Scan for the cell matching the given text and deliver its (x, y) coordinate at center. 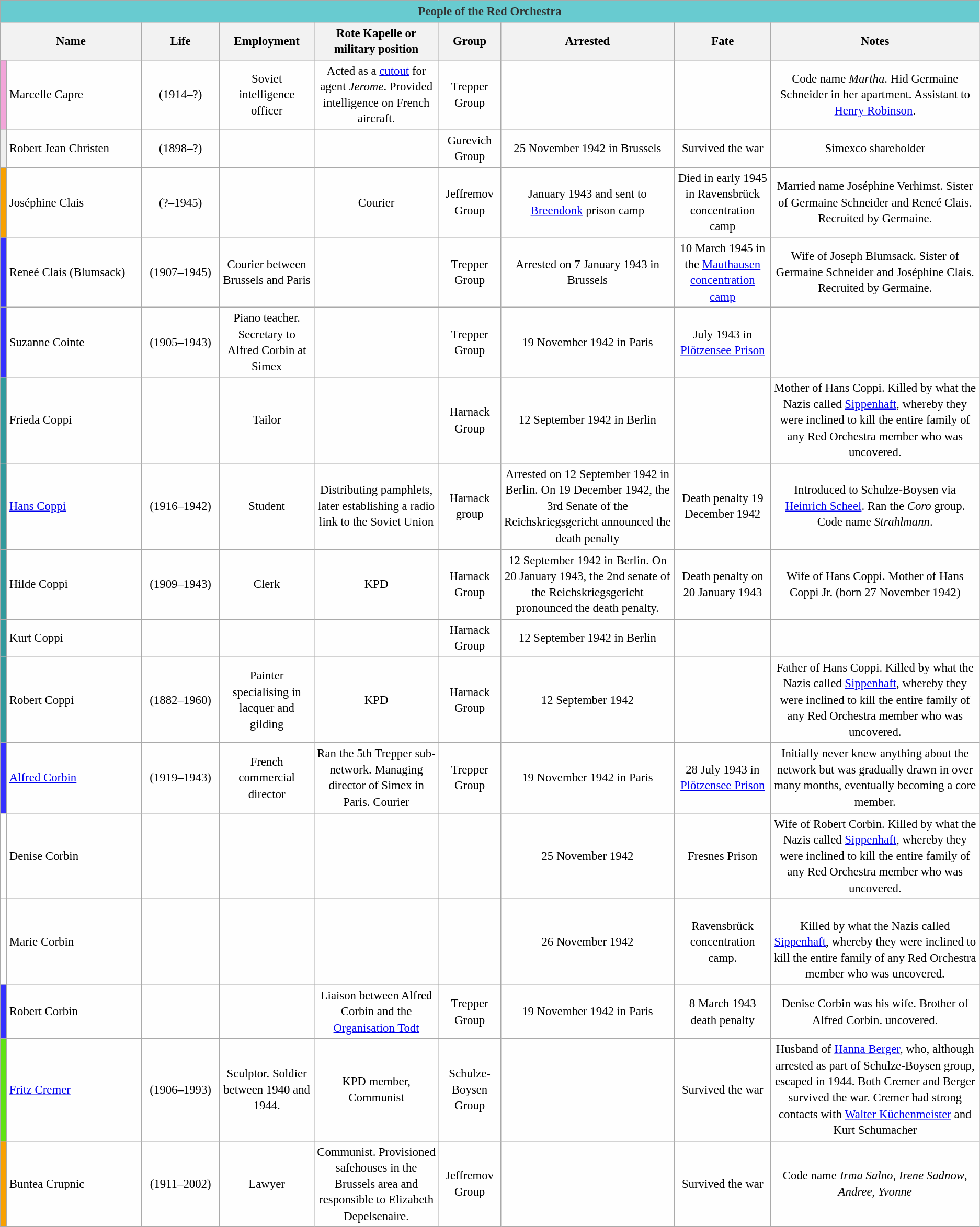
Death penalty on 20 January 1943 (723, 584)
Alfred Corbin (74, 778)
Piano teacher. Secretary to Alfred Corbin at Simex (267, 343)
Code name Irma Salno, Irene Sadnow, Andree, Yvonne (875, 1184)
Killed by what the Nazis called Sippenhaft, whereby they were inclined to kill the entire family of any Red Orchestra member who was uncovered. (875, 942)
Died in early 1945 in Ravensbrück concentration camp (723, 202)
Courier between Brussels and Paris (267, 272)
Painter specialising in lacquer and gilding (267, 700)
Reneé Clais (Blumsack) (74, 272)
Frieda Coppi (74, 420)
French commercial director (267, 778)
Communist. Provisioned safehouses in the Brussels area and responsible to Elizabeth Depelsenaire. (377, 1184)
25 November 1942 in Brussels (587, 149)
(1911–2002) (180, 1184)
Tailor (267, 420)
July 1943 in Plötzensee Prison (723, 343)
12 September 1942 (587, 700)
(1882–1960) (180, 700)
Courier (377, 202)
Marcelle Capre (74, 95)
(1905–1943) (180, 343)
Notes (875, 41)
(1909–1943) (180, 584)
Wife of Hans Coppi. Mother of Hans Coppi Jr. (born 27 November 1942) (875, 584)
Death penalty 19 December 1942 (723, 506)
Buntea Crupnic (74, 1184)
Denise Corbin was his wife. Brother of Alfred Corbin. uncovered. (875, 1012)
Robert Coppi (74, 700)
Life (180, 41)
28 July 1943 in Plötzensee Prison (723, 778)
Joséphine Clais (74, 202)
Introduced to Schulze-Boysen via Heinrich Scheel. Ran the Coro group. Code name Strahlmann. (875, 506)
(1916–1942) (180, 506)
Denise Corbin (74, 856)
Simexco shareholder (875, 149)
Arrested on 7 January 1943 in Brussels (587, 272)
KPD member, Communist (377, 1090)
10 March 1945 in the Mauthausen concentration camp (723, 272)
(1919–1943) (180, 778)
Lawyer (267, 1184)
Fresnes Prison (723, 856)
26 November 1942 (587, 942)
Liaison between Alfred Corbin and the Organisation Todt (377, 1012)
Robert Jean Christen (74, 149)
Marie Corbin (74, 942)
Ravensbrück concentration camp. (723, 942)
Ran the 5th Trepper sub-network. Managing director of Simex in Paris. Courier (377, 778)
Schulze-Boysen Group (470, 1090)
25 November 1942 (587, 856)
People of the Red Orchestra (490, 12)
12 September 1942 in Berlin. On 20 January 1943, the 2nd senate of the Reichskriegsgericht pronounced the death penalty. (587, 584)
Group (470, 41)
Employment (267, 41)
Sculptor. Soldier between 1940 and 1944. (267, 1090)
Distributing pamphlets, later establishing a radio link to the Soviet Union (377, 506)
Hans Coppi (74, 506)
Arrested on 12 September 1942 in Berlin. On 19 December 1942, the 3rd Senate of the Reichskriegsgericht announced the death penalty (587, 506)
Gurevich Group (470, 149)
Harnack group (470, 506)
Wife of Joseph Blumsack. Sister of Germaine Schneider and Joséphine Clais. Recruited by Germaine. (875, 272)
Arrested (587, 41)
(1914–?) (180, 95)
(?–1945) (180, 202)
Name (71, 41)
8 March 1943 death penalty (723, 1012)
Fritz Cremer (74, 1090)
Married name Joséphine Verhimst. Sister of Germaine Schneider and Reneé Clais. Recruited by Germaine. (875, 202)
(1907–1945) (180, 272)
(1898–?) (180, 149)
January 1943 and sent to Breendonk prison camp (587, 202)
Hilde Coppi (74, 584)
Clerk (267, 584)
Acted as a cutout for agent Jerome. Provided intelligence on French aircraft. (377, 95)
Rote Kapelle or military position (377, 41)
Code name Martha. Hid Germaine Schneider in her apartment. Assistant to Henry Robinson. (875, 95)
Suzanne Cointe (74, 343)
Fate (723, 41)
Initially never knew anything about the network but was gradually drawn in over many months, eventually becoming a core member. (875, 778)
Robert Corbin (74, 1012)
(1906–1993) (180, 1090)
Soviet intelligence officer (267, 95)
Student (267, 506)
Kurt Coppi (74, 638)
